From the cell containing the given text, extract its center point as [x, y] coordinate. 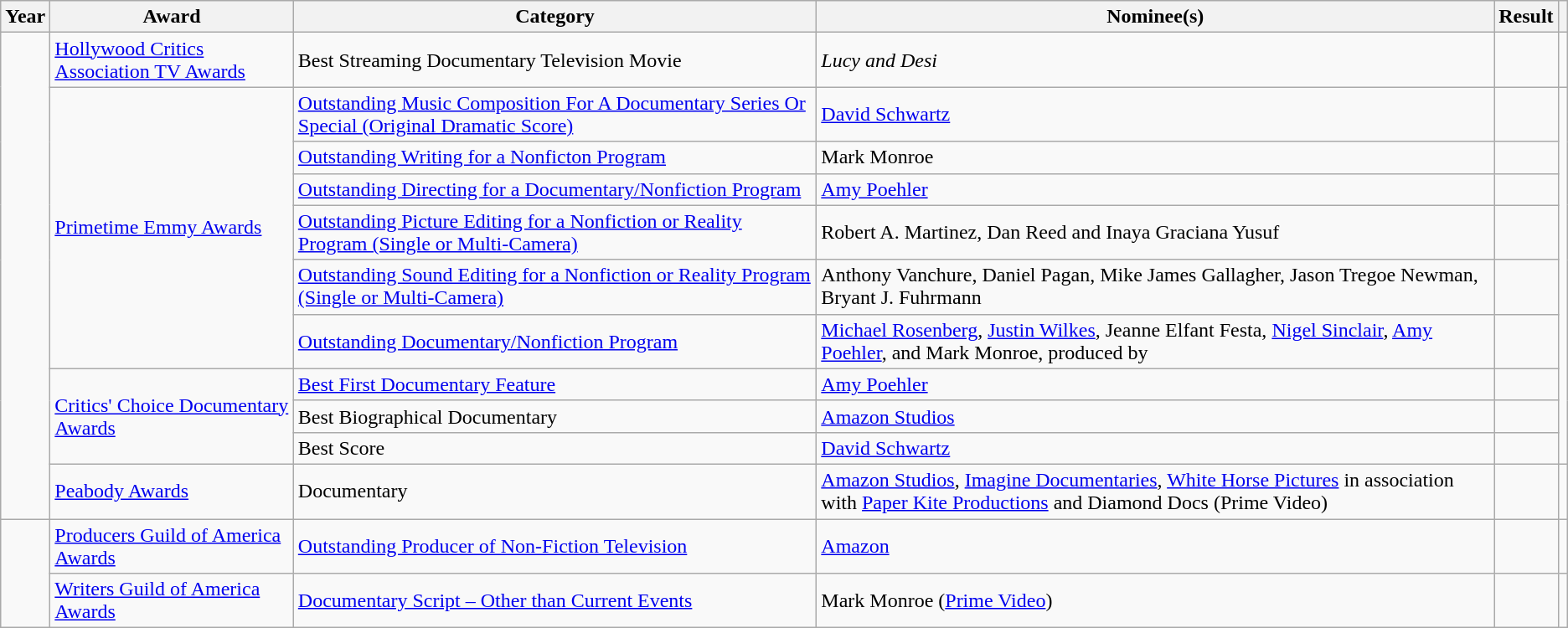
Outstanding Picture Editing for a Nonfiction or Reality Program (Single or Multi-Camera) [554, 233]
Robert A. Martinez, Dan Reed and Inaya Graciana Yusuf [1156, 233]
Mark Monroe [1156, 157]
Year [25, 17]
Primetime Emmy Awards [173, 228]
Outstanding Documentary/Nonfiction Program [554, 342]
Critics' Choice Documentary Awards [173, 416]
Outstanding Producer of Non-Fiction Television [554, 546]
Award [173, 17]
Michael Rosenberg, Justin Wilkes, Jeanne Elfant Festa, Nigel Sinclair, Amy Poehler, and Mark Monroe, produced by [1156, 342]
Outstanding Directing for a Documentary/Nonfiction Program [554, 189]
Best Score [554, 448]
Hollywood Critics Association TV Awards [173, 60]
Writers Guild of America Awards [173, 601]
Result [1526, 17]
Amazon [1156, 546]
Outstanding Writing for a Nonficton Program [554, 157]
Outstanding Sound Editing for a Nonfiction or Reality Program (Single or Multi-Camera) [554, 286]
Amazon Studios, Imagine Documentaries, White Horse Pictures in association with Paper Kite Productions and Diamond Docs (Prime Video) [1156, 491]
Mark Monroe (Prime Video) [1156, 601]
Peabody Awards [173, 491]
Best Streaming Documentary Television Movie [554, 60]
Best First Documentary Feature [554, 384]
Lucy and Desi [1156, 60]
Best Biographical Documentary [554, 416]
Amazon Studios [1156, 416]
Producers Guild of America Awards [173, 546]
Documentary [554, 491]
Nominee(s) [1156, 17]
Category [554, 17]
Documentary Script – Other than Current Events [554, 601]
Anthony Vanchure, Daniel Pagan, Mike James Gallagher, Jason Tregoe Newman, Bryant J. Fuhrmann [1156, 286]
Outstanding Music Composition For A Documentary Series Or Special (Original Dramatic Score) [554, 114]
